Locate the cell with the specified text and output its [X, Y] center coordinate. 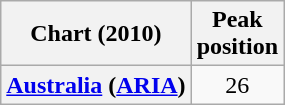
Chart (2010) [96, 34]
Peakposition [237, 34]
26 [237, 85]
Australia (ARIA) [96, 85]
